Capture the cell that displays the provided text and extract its (x, y) central coordinate. 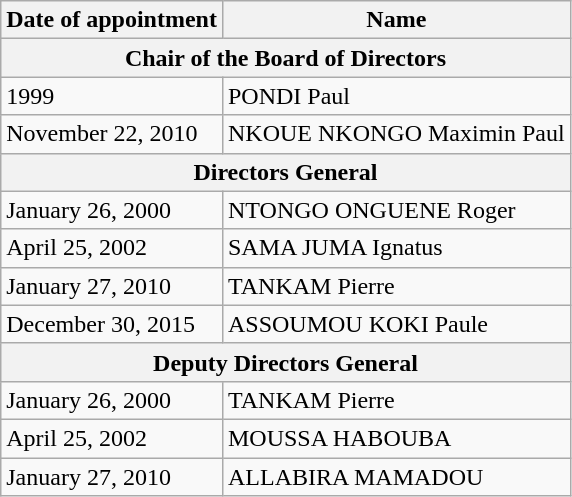
ALLABIRA MAMADOU (396, 477)
Date of appointment (112, 20)
NTONGO ONGUENE Roger (396, 210)
Chair of the Board of Directors (286, 58)
Directors General (286, 172)
NKOUE NKONGO Maximin Paul (396, 134)
PONDI Paul (396, 96)
Deputy Directors General (286, 362)
December 30, 2015 (112, 324)
ASSOUMOU KOKI Paule (396, 324)
SAMA JUMA Ignatus (396, 248)
Name (396, 20)
November 22, 2010 (112, 134)
MOUSSA HABOUBA (396, 438)
1999 (112, 96)
